Extract the (X, Y) coordinate from the center of the cell holding the provided text.  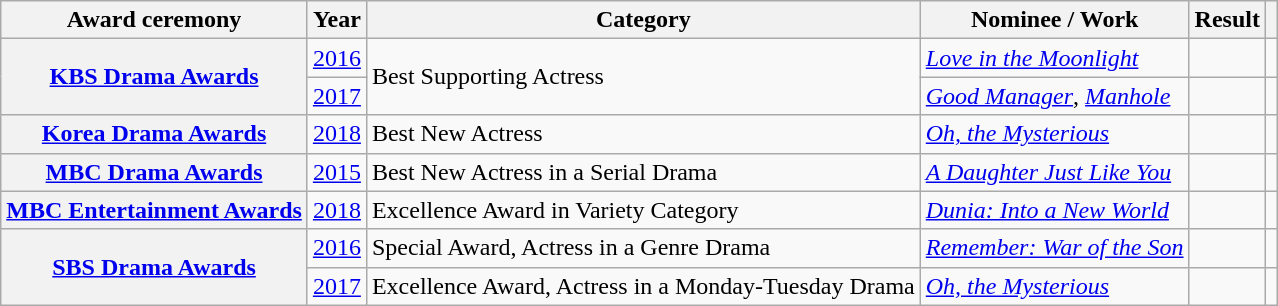
Excellence Award, Actress in a Monday-Tuesday Drama (643, 286)
Love in the Moonlight (1054, 58)
A Daughter Just Like You (1054, 172)
Excellence Award in Variety Category (643, 210)
Remember: War of the Son (1054, 248)
Year (336, 20)
Korea Drama Awards (154, 134)
Special Award, Actress in a Genre Drama (643, 248)
Result (1227, 20)
Award ceremony (154, 20)
Best New Actress in a Serial Drama (643, 172)
Good Manager, Manhole (1054, 96)
Best Supporting Actress (643, 77)
SBS Drama Awards (154, 267)
Dunia: Into a New World (1054, 210)
2015 (336, 172)
Best New Actress (643, 134)
Nominee / Work (1054, 20)
MBC Entertainment Awards (154, 210)
MBC Drama Awards (154, 172)
Category (643, 20)
KBS Drama Awards (154, 77)
